Return the [x, y] coordinate for the center point of the cell that contains the specified text.  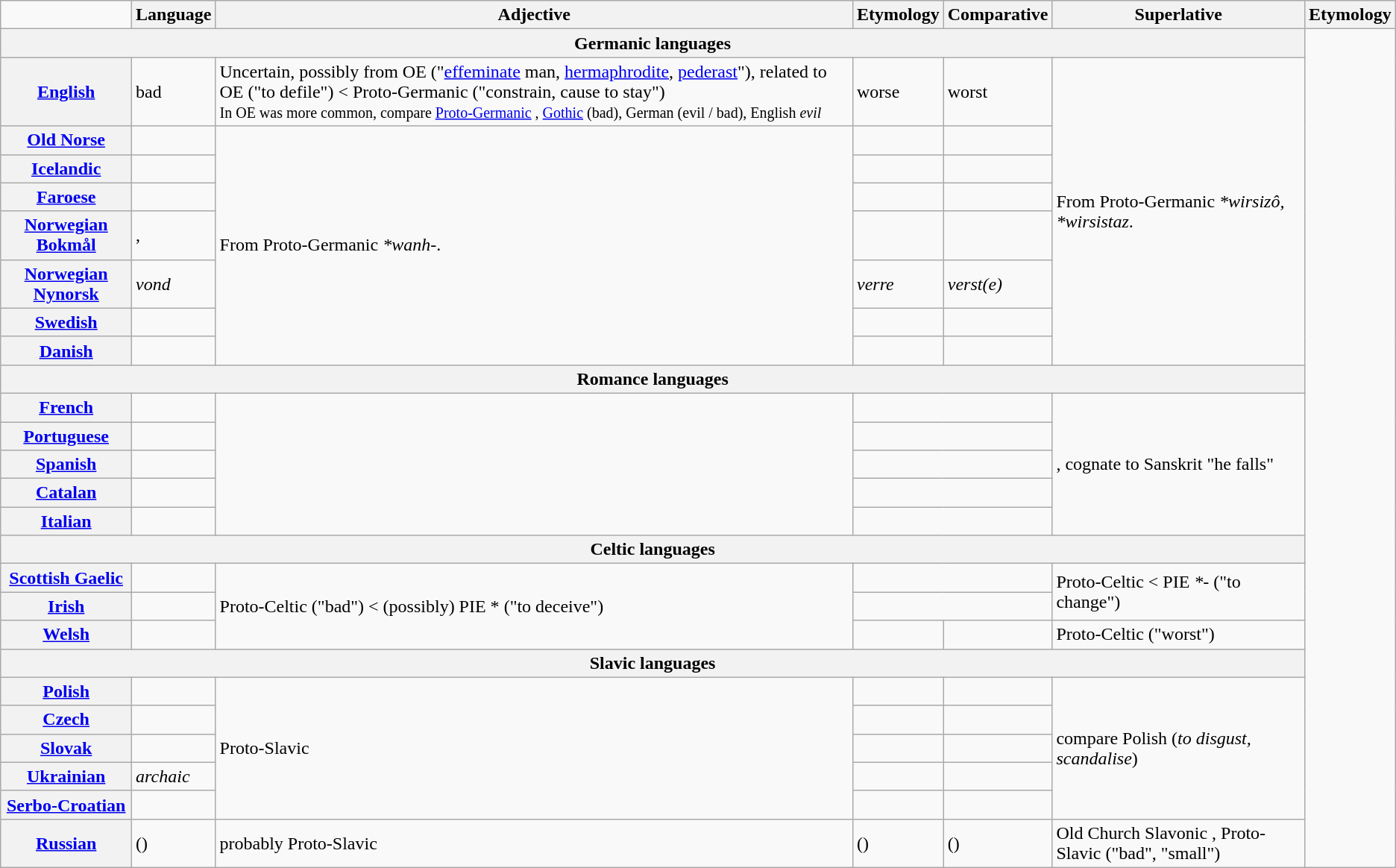
Romance languages [653, 379]
Swedish [66, 322]
verre [898, 283]
probably Proto-Slavic [534, 843]
Proto-Celtic ("worst") [1178, 635]
Comparative [998, 15]
Proto-Slavic [534, 748]
Ukrainian [66, 776]
Norwegian Nynorsk [66, 283]
Danish [66, 350]
Slovak [66, 748]
Proto-Celtic ("bad") < (possibly) PIE * ("to deceive") [534, 606]
Celtic languages [653, 550]
Portuguese [66, 436]
Proto-Celtic < PIE *- ("to change") [1178, 592]
Old Norse [66, 140]
worse [898, 92]
Welsh [66, 635]
Russian [66, 843]
Adjective [534, 15]
Faroese [66, 197]
From Proto-Germanic *wirsizô, *wirsistaz. [1178, 211]
worst [998, 92]
Irish [66, 606]
Germanic languages [653, 43]
bad [174, 92]
archaic [174, 776]
vond [174, 283]
Language [174, 15]
compare Polish (to disgust, scandalise) [1178, 748]
, [174, 236]
From Proto-Germanic *wanh-. [534, 245]
Catalan [66, 493]
Icelandic [66, 169]
Old Church Slavonic , Proto-Slavic ("bad", "small") [1178, 843]
Slavic languages [653, 663]
Superlative [1178, 15]
English [66, 92]
Italian [66, 521]
Norwegian Bokmål [66, 236]
Scottish Gaelic [66, 578]
verst(e) [998, 283]
, cognate to Sanskrit "he falls" [1178, 464]
Polish [66, 691]
Spanish [66, 465]
French [66, 407]
Serbo-Croatian [66, 805]
Czech [66, 720]
